Output the [x, y] coordinate of the center of the cell containing the given text.  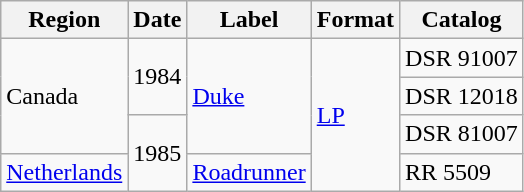
Duke [249, 96]
Roadrunner [249, 172]
1984 [158, 77]
Region [64, 20]
RR 5509 [462, 172]
1985 [158, 153]
Date [158, 20]
Netherlands [64, 172]
Canada [64, 96]
Format [355, 20]
Label [249, 20]
DSR 91007 [462, 58]
DSR 81007 [462, 134]
DSR 12018 [462, 96]
LP [355, 115]
Catalog [462, 20]
